Output the [X, Y] coordinate of the center of the cell containing the given text.  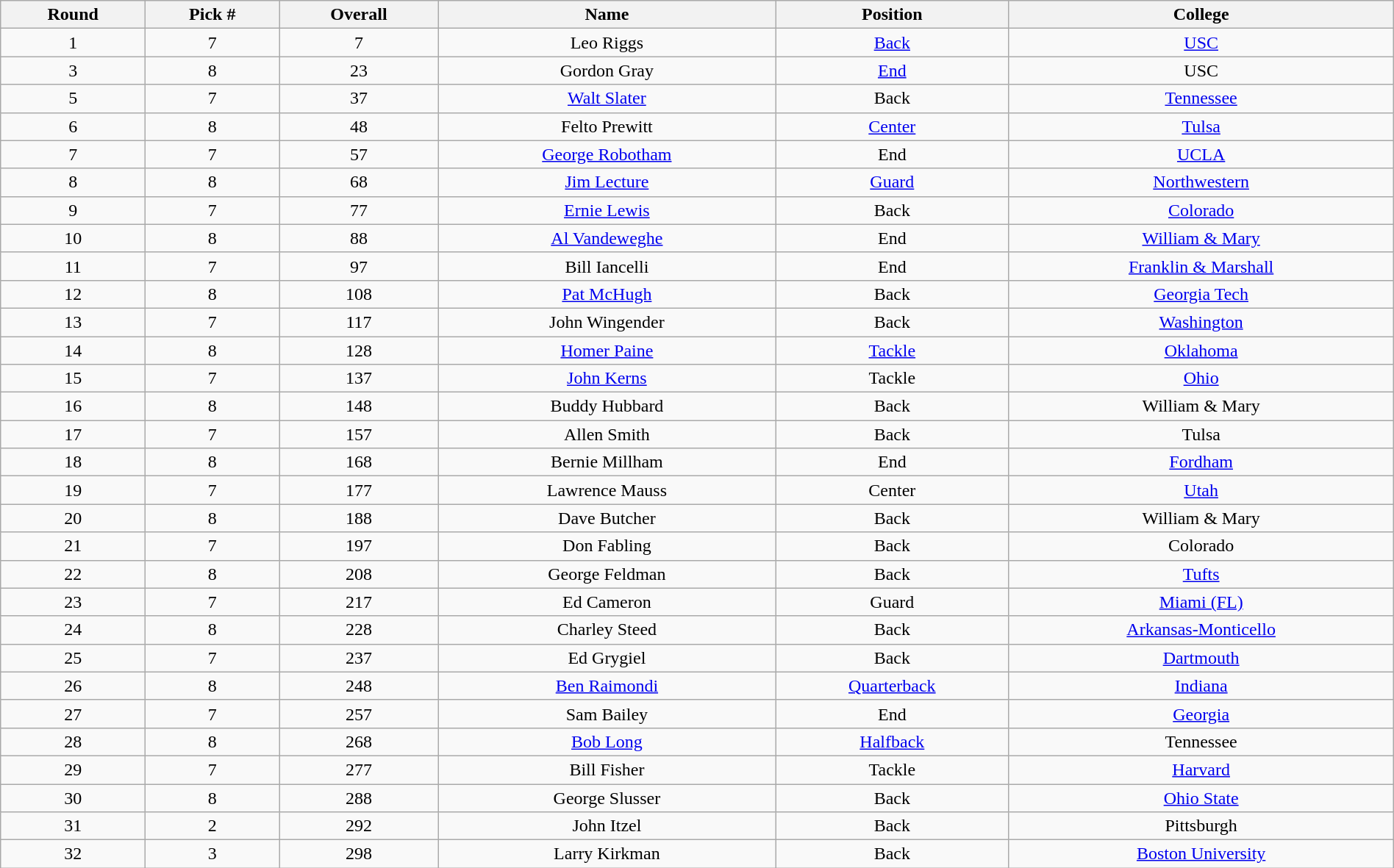
Quarterback [893, 686]
Charley Steed [607, 630]
68 [359, 182]
37 [359, 98]
248 [359, 686]
148 [359, 406]
217 [359, 602]
Bill Fisher [607, 770]
Name [607, 15]
Walt Slater [607, 98]
Round [74, 15]
29 [74, 770]
17 [74, 434]
Ed Grygiel [607, 658]
George Feldman [607, 574]
2 [212, 826]
137 [359, 379]
Al Vandeweghe [607, 238]
1 [74, 43]
168 [359, 462]
Arkansas-Monticello [1201, 630]
Georgia Tech [1201, 294]
George Robotham [607, 154]
197 [359, 546]
26 [74, 686]
30 [74, 797]
Gordon Gray [607, 71]
12 [74, 294]
UCLA [1201, 154]
208 [359, 574]
19 [74, 490]
Dave Butcher [607, 518]
237 [359, 658]
177 [359, 490]
15 [74, 379]
John Itzel [607, 826]
228 [359, 630]
25 [74, 658]
31 [74, 826]
16 [74, 406]
College [1201, 15]
32 [74, 854]
John Kerns [607, 379]
George Slusser [607, 797]
20 [74, 518]
22 [74, 574]
257 [359, 714]
18 [74, 462]
88 [359, 238]
14 [74, 351]
Bernie Millham [607, 462]
Jim Lecture [607, 182]
Bill Iancelli [607, 266]
268 [359, 742]
9 [74, 210]
Lawrence Mauss [607, 490]
Fordham [1201, 462]
Georgia [1201, 714]
Don Fabling [607, 546]
Overall [359, 15]
13 [74, 322]
Ohio [1201, 379]
97 [359, 266]
117 [359, 322]
Homer Paine [607, 351]
Franklin & Marshall [1201, 266]
6 [74, 126]
Ben Raimondi [607, 686]
Harvard [1201, 770]
Indiana [1201, 686]
Boston University [1201, 854]
21 [74, 546]
11 [74, 266]
Washington [1201, 322]
24 [74, 630]
57 [359, 154]
John Wingender [607, 322]
Tufts [1201, 574]
28 [74, 742]
Pick # [212, 15]
108 [359, 294]
Pittsburgh [1201, 826]
Ed Cameron [607, 602]
157 [359, 434]
Buddy Hubbard [607, 406]
Allen Smith [607, 434]
Position [893, 15]
188 [359, 518]
Ernie Lewis [607, 210]
5 [74, 98]
77 [359, 210]
Bob Long [607, 742]
Miami (FL) [1201, 602]
288 [359, 797]
Halfback [893, 742]
27 [74, 714]
Larry Kirkman [607, 854]
48 [359, 126]
128 [359, 351]
Dartmouth [1201, 658]
Northwestern [1201, 182]
277 [359, 770]
292 [359, 826]
10 [74, 238]
Sam Bailey [607, 714]
Felto Prewitt [607, 126]
Utah [1201, 490]
Oklahoma [1201, 351]
Ohio State [1201, 797]
298 [359, 854]
Pat McHugh [607, 294]
Leo Riggs [607, 43]
